Search for the cell housing the specified text and yield its [X, Y] center coordinate. 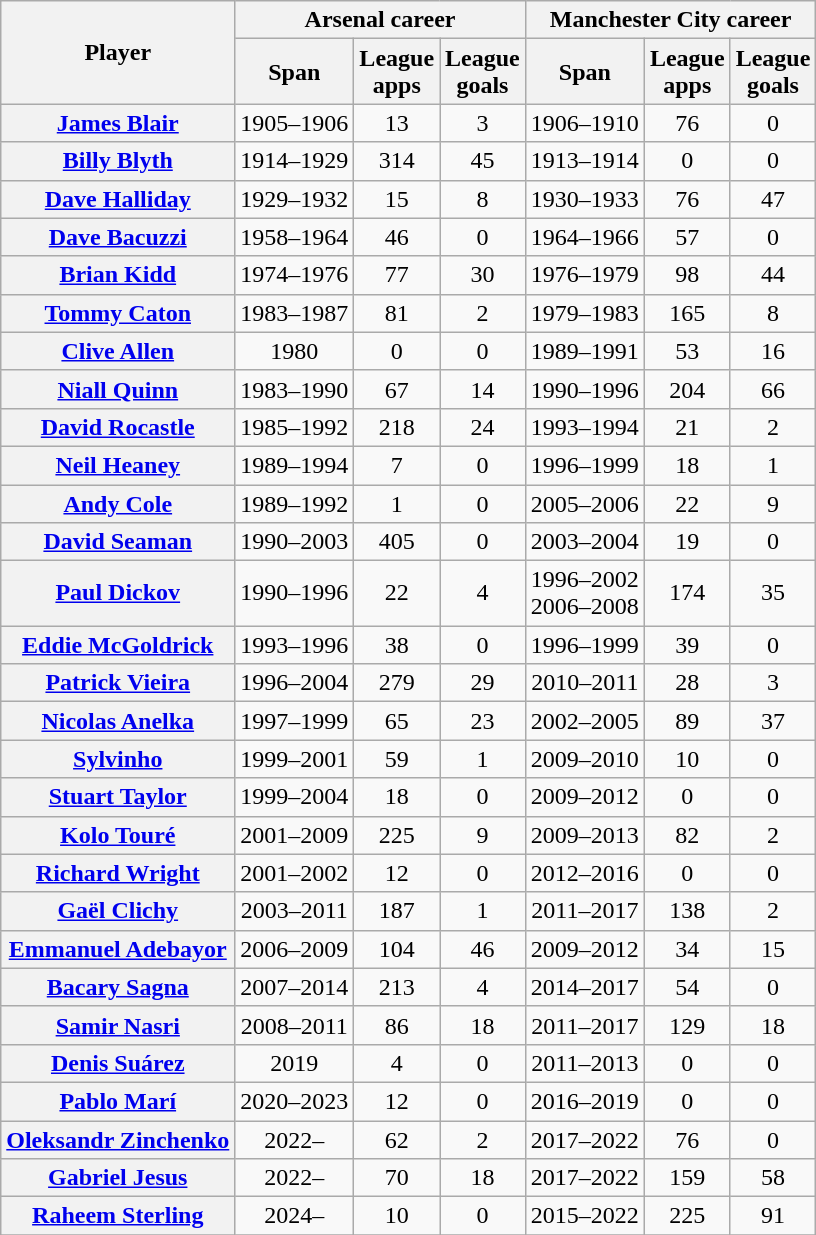
57 [687, 237]
Stuart Taylor [118, 797]
1976–1979 [584, 275]
59 [397, 759]
28 [687, 683]
314 [397, 161]
45 [483, 161]
2009–2013 [584, 835]
70 [397, 1178]
1997–1999 [294, 721]
Manchester City career [670, 20]
1974–1976 [294, 275]
23 [483, 721]
Patrick Vieira [118, 683]
Richard Wright [118, 873]
82 [687, 835]
44 [773, 275]
Samir Nasri [118, 1025]
24 [483, 427]
35 [773, 594]
39 [687, 645]
Bacary Sagna [118, 987]
1914–1929 [294, 161]
Brian Kidd [118, 275]
81 [397, 313]
1989–1992 [294, 503]
1996–2004 [294, 683]
47 [773, 199]
2011–2013 [584, 1063]
Raheem Sterling [118, 1216]
86 [397, 1025]
2014–2017 [584, 987]
53 [687, 351]
37 [773, 721]
Dave Halliday [118, 199]
Niall Quinn [118, 389]
204 [687, 389]
174 [687, 594]
Arsenal career [380, 20]
1983–1987 [294, 313]
66 [773, 389]
Eddie McGoldrick [118, 645]
187 [397, 911]
29 [483, 683]
58 [773, 1178]
16 [773, 351]
Sylvinho [118, 759]
405 [397, 542]
129 [687, 1025]
1985–1992 [294, 427]
James Blair [118, 123]
159 [687, 1178]
1993–1994 [584, 427]
Nicolas Anelka [118, 721]
104 [397, 949]
2016–2019 [584, 1101]
Kolo Touré [118, 835]
2007–2014 [294, 987]
2001–2009 [294, 835]
Denis Suárez [118, 1063]
2005–2006 [584, 503]
David Rocastle [118, 427]
54 [687, 987]
1913–1914 [584, 161]
Neil Heaney [118, 465]
2024– [294, 1216]
65 [397, 721]
38 [397, 645]
Dave Bacuzzi [118, 237]
7 [397, 465]
Emmanuel Adebayor [118, 949]
19 [687, 542]
1996–20022006–2008 [584, 594]
Gaël Clichy [118, 911]
67 [397, 389]
98 [687, 275]
Billy Blyth [118, 161]
2002–2005 [584, 721]
1999–2001 [294, 759]
34 [687, 949]
2020–2023 [294, 1101]
Andy Cole [118, 503]
77 [397, 275]
Clive Allen [118, 351]
218 [397, 427]
1906–1910 [584, 123]
1980 [294, 351]
1989–1991 [584, 351]
91 [773, 1216]
1964–1966 [584, 237]
Oleksandr Zinchenko [118, 1139]
1929–1932 [294, 199]
165 [687, 313]
14 [483, 389]
62 [397, 1139]
Gabriel Jesus [118, 1178]
1979–1983 [584, 313]
2003–2011 [294, 911]
30 [483, 275]
279 [397, 683]
1905–1906 [294, 123]
89 [687, 721]
138 [687, 911]
Player [118, 52]
Paul Dickov [118, 594]
2009–2010 [584, 759]
2003–2004 [584, 542]
Tommy Caton [118, 313]
David Seaman [118, 542]
2001–2002 [294, 873]
1958–1964 [294, 237]
13 [397, 123]
2008–2011 [294, 1025]
1990–2003 [294, 542]
1989–1994 [294, 465]
2012–2016 [584, 873]
2019 [294, 1063]
1983–1990 [294, 389]
2015–2022 [584, 1216]
2006–2009 [294, 949]
1930–1933 [584, 199]
Pablo Marí [118, 1101]
1993–1996 [294, 645]
2010–2011 [584, 683]
1999–2004 [294, 797]
21 [687, 427]
213 [397, 987]
